For the text-containing cell, return its midpoint in [X, Y] coordinate format. 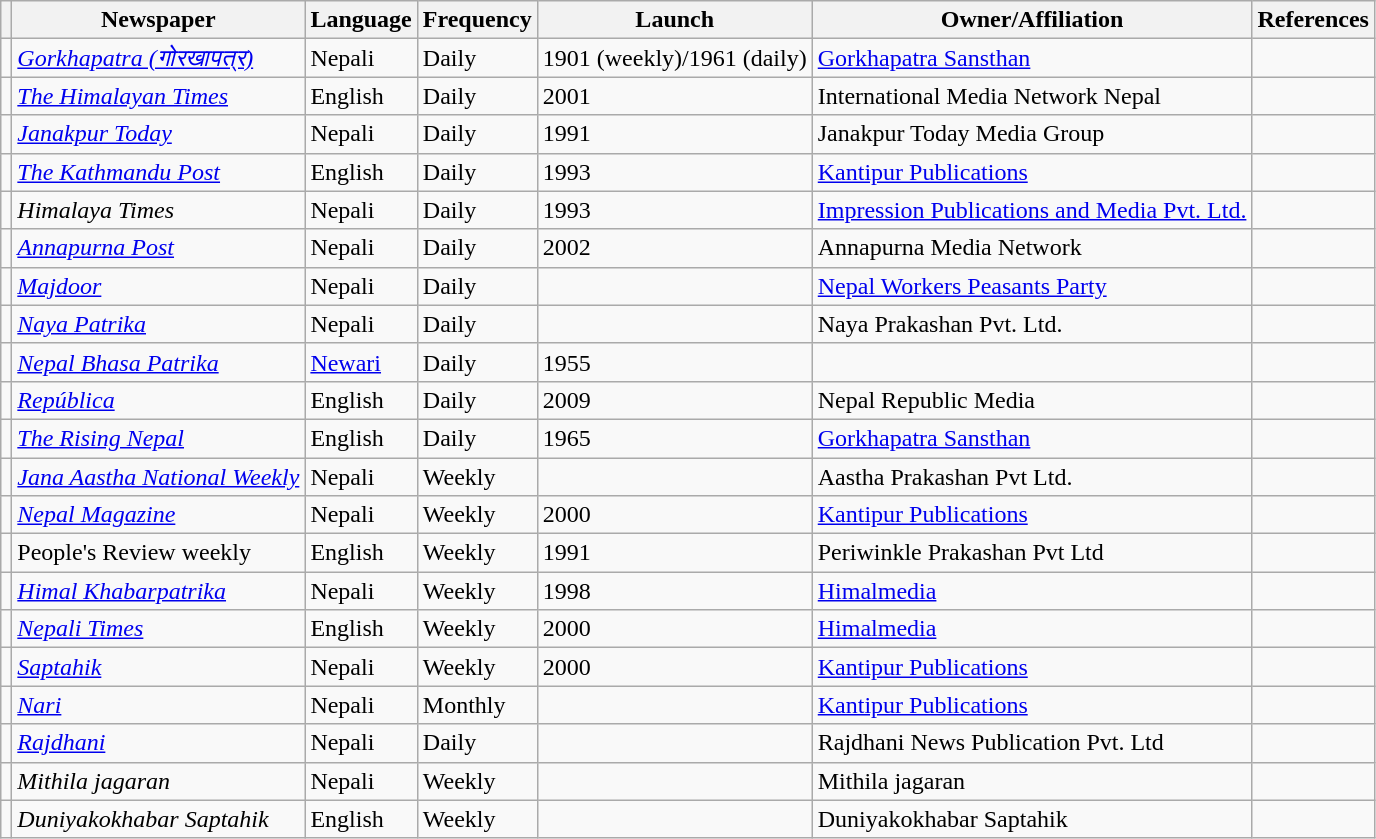
Naya Prakashan Pvt. Ltd. [1032, 324]
Annapurna Media Network [1032, 248]
Janakpur Today Media Group [1032, 134]
Launch [674, 20]
Himal Khabarpatrika [158, 591]
2002 [674, 248]
Nepal Workers Peasants Party [1032, 286]
Rajdhani [158, 743]
Saptahik [158, 667]
International Media Network Nepal [1032, 96]
2009 [674, 400]
Nepal Republic Media [1032, 400]
Rajdhani News Publication Pvt. Ltd [1032, 743]
República [158, 400]
People's Review weekly [158, 553]
Nepali Times [158, 629]
Annapurna Post [158, 248]
Nepal Bhasa Patrika [158, 362]
Janakpur Today [158, 134]
1901 (weekly)/1961 (daily) [674, 58]
Naya Patrika [158, 324]
Majdoor [158, 286]
Nari [158, 705]
Newspaper [158, 20]
2001 [674, 96]
1965 [674, 438]
Newari [361, 362]
Monthly [477, 705]
The Rising Nepal [158, 438]
Nepal Magazine [158, 515]
Himalaya Times [158, 210]
Owner/Affiliation [1032, 20]
Impression Publications and Media Pvt. Ltd. [1032, 210]
Language [361, 20]
Gorkhapatra (गोरखापत्र) [158, 58]
1998 [674, 591]
1955 [674, 362]
Periwinkle Prakashan Pvt Ltd [1032, 553]
The Kathmandu Post [158, 172]
Frequency [477, 20]
Jana Aastha National Weekly [158, 477]
Aastha Prakashan Pvt Ltd. [1032, 477]
The Himalayan Times [158, 96]
References [1314, 20]
